From the cell containing the given text, extract its center point as (x, y) coordinate. 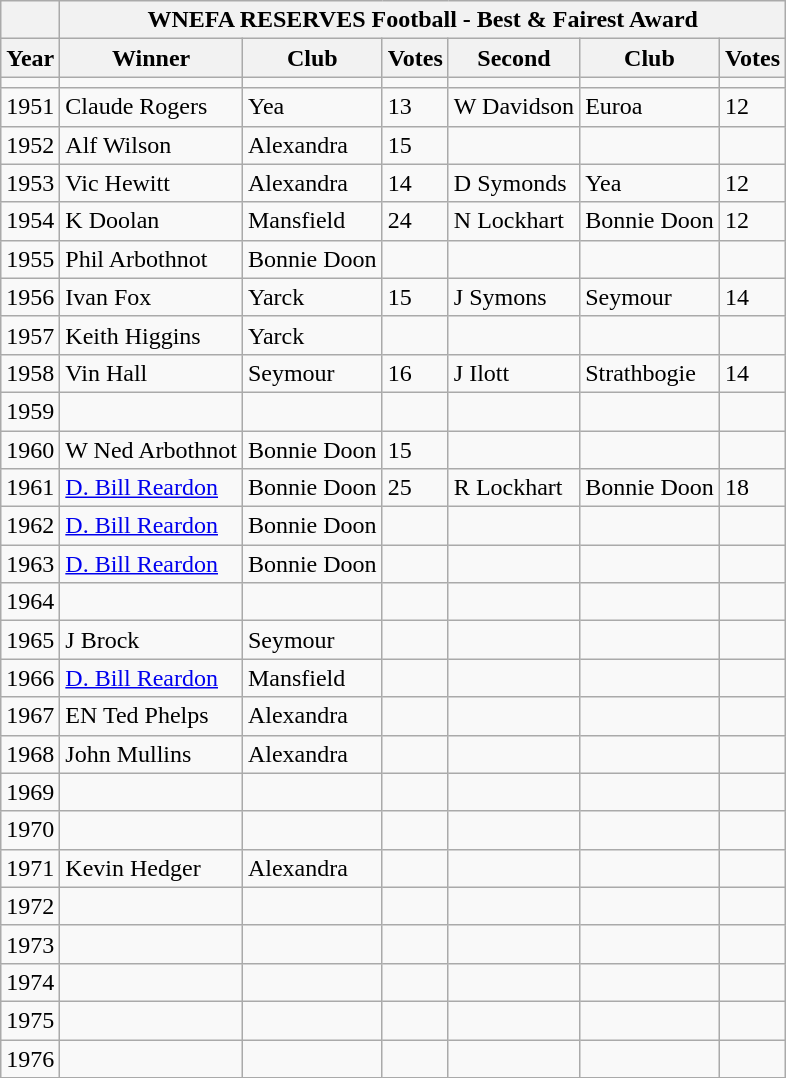
N Lockhart (514, 221)
Alf Wilson (152, 145)
J Brock (152, 640)
Winner (152, 58)
1965 (30, 640)
1972 (30, 906)
1976 (30, 1059)
Vic Hewitt (152, 183)
24 (415, 221)
1956 (30, 297)
1975 (30, 1020)
1952 (30, 145)
1958 (30, 373)
WNEFA RESERVES Football - Best & Fairest Award (423, 20)
1960 (30, 449)
Keith Higgins (152, 335)
1969 (30, 792)
1964 (30, 602)
K Doolan (152, 221)
Strathbogie (650, 373)
Vin Hall (152, 373)
John Mullins (152, 754)
1973 (30, 944)
1961 (30, 488)
1951 (30, 107)
25 (415, 488)
1959 (30, 411)
18 (752, 488)
Euroa (650, 107)
1968 (30, 754)
1971 (30, 868)
1963 (30, 564)
J Symons (514, 297)
16 (415, 373)
J Ilott (514, 373)
1974 (30, 982)
1970 (30, 830)
13 (415, 107)
Ivan Fox (152, 297)
1954 (30, 221)
EN Ted Phelps (152, 716)
W Davidson (514, 107)
1966 (30, 678)
W Ned Arbothnot (152, 449)
1957 (30, 335)
1955 (30, 259)
1962 (30, 526)
D Symonds (514, 183)
1967 (30, 716)
Kevin Hedger (152, 868)
Phil Arbothnot (152, 259)
Year (30, 58)
Second (514, 58)
Claude Rogers (152, 107)
1953 (30, 183)
R Lockhart (514, 488)
